Find where the given text appears and provide that cell's center as (X, Y) coordinate. 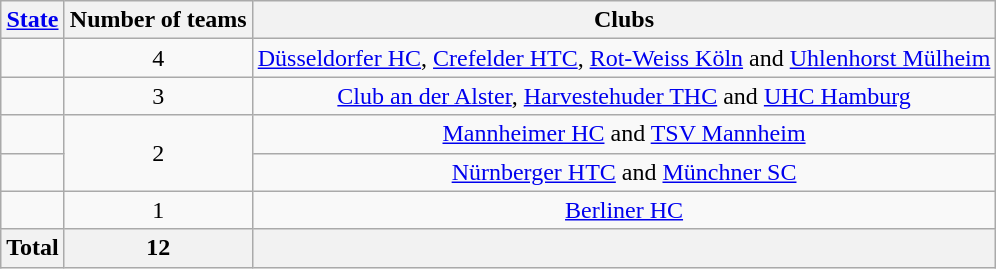
Clubs (624, 20)
12 (158, 248)
Berliner HC (624, 210)
Nürnberger HTC and Münchner SC (624, 172)
Mannheimer HC and TSV Mannheim (624, 134)
Total (33, 248)
Club an der Alster, Harvestehuder THC and UHC Hamburg (624, 96)
Number of teams (158, 20)
State (33, 20)
Düsseldorfer HC, Crefelder HTC, Rot-Weiss Köln and Uhlenhorst Mülheim (624, 58)
2 (158, 153)
4 (158, 58)
1 (158, 210)
3 (158, 96)
